Capture the cell that displays the provided text and extract its [x, y] central coordinate. 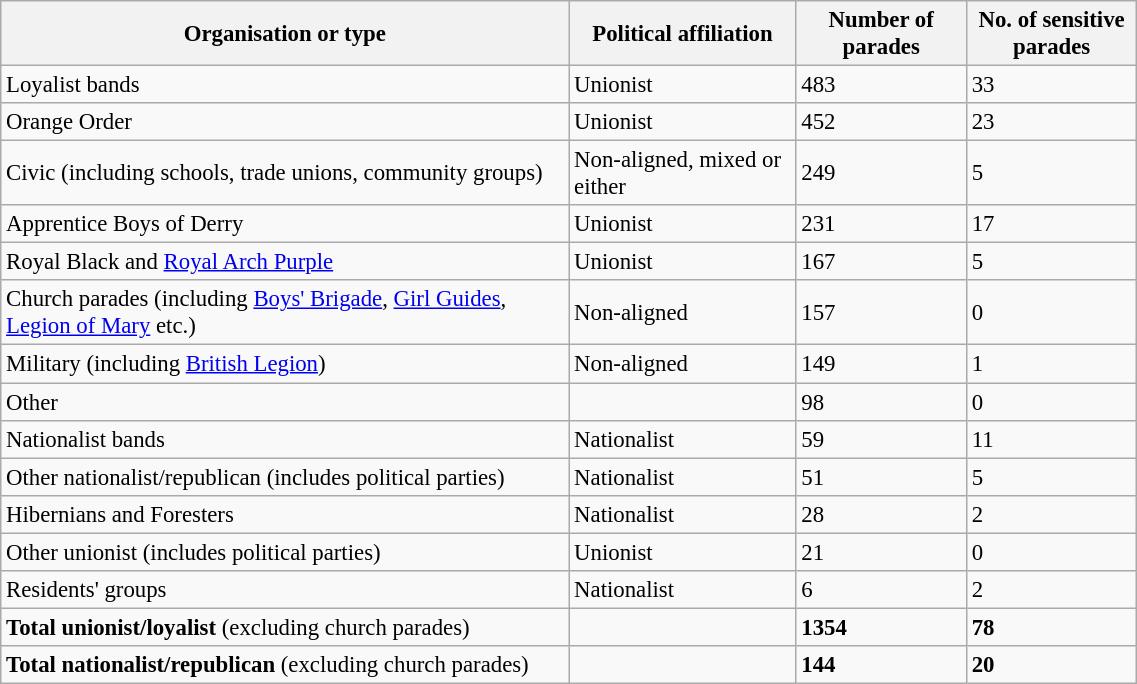
17 [1051, 224]
Total nationalist/republican (excluding church parades) [285, 665]
149 [881, 364]
11 [1051, 439]
Military (including British Legion) [285, 364]
Other [285, 402]
Total unionist/loyalist (excluding church parades) [285, 627]
78 [1051, 627]
Other nationalist/republican (includes political parties) [285, 477]
Number of parades [881, 34]
51 [881, 477]
Orange Order [285, 122]
Other unionist (includes political parties) [285, 552]
28 [881, 514]
20 [1051, 665]
157 [881, 312]
Non-aligned, mixed or either [682, 174]
Apprentice Boys of Derry [285, 224]
144 [881, 665]
167 [881, 262]
Hibernians and Foresters [285, 514]
Loyalist bands [285, 85]
483 [881, 85]
No. of sensitive parades [1051, 34]
Residents' groups [285, 590]
98 [881, 402]
Political affiliation [682, 34]
Royal Black and Royal Arch Purple [285, 262]
452 [881, 122]
231 [881, 224]
59 [881, 439]
Nationalist bands [285, 439]
6 [881, 590]
23 [1051, 122]
1 [1051, 364]
1354 [881, 627]
249 [881, 174]
Church parades (including Boys' Brigade, Girl Guides, Legion of Mary etc.) [285, 312]
Civic (including schools, trade unions, community groups) [285, 174]
Organisation or type [285, 34]
33 [1051, 85]
21 [881, 552]
